From the cell containing the given text, extract its center point as [X, Y] coordinate. 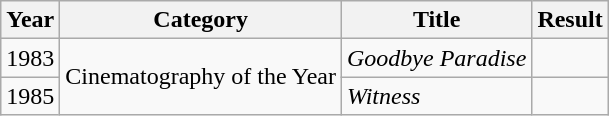
Result [570, 20]
Cinematography of the Year [201, 77]
Title [436, 20]
Witness [436, 96]
Year [30, 20]
Category [201, 20]
1985 [30, 96]
Goodbye Paradise [436, 58]
1983 [30, 58]
